From the cell containing the given text, extract its center point as (x, y) coordinate. 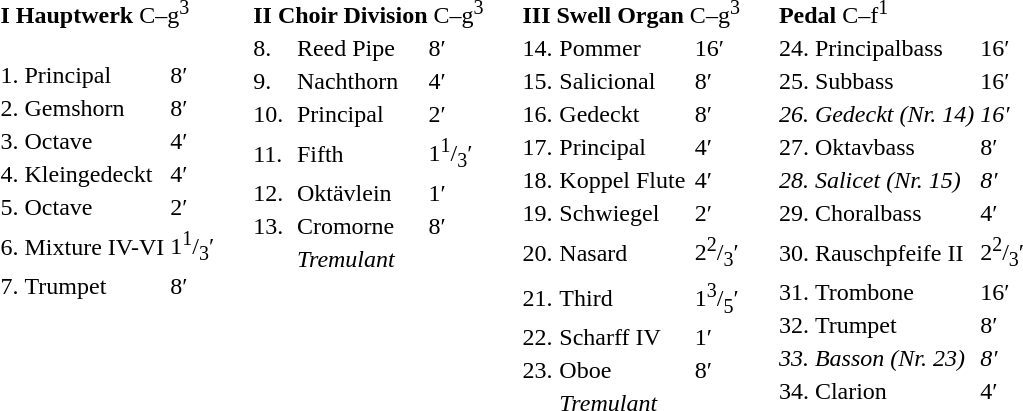
21. (538, 298)
Oktävlein (360, 193)
18. (538, 180)
Principalbass (894, 48)
8. (272, 48)
11. (272, 154)
Basson (Nr. 23) (894, 358)
Fifth (360, 154)
30. (794, 252)
Nasard (624, 252)
12. (272, 193)
14. (538, 48)
32. (794, 325)
Tremulant (360, 259)
25. (794, 81)
10. (272, 114)
34. (794, 391)
33. (794, 358)
9. (272, 81)
Salicional (624, 81)
Choralbass (894, 213)
Reed Pipe (360, 48)
Cromorne (360, 226)
Pommer (624, 48)
Scharff IV (624, 338)
19. (538, 213)
Gedeckt (624, 114)
Mixture IV-VI (94, 246)
Koppel Flute (624, 180)
Trombone (894, 292)
Oktavbass (894, 147)
26. (794, 114)
Oboe (624, 371)
Subbass (894, 81)
Clarion (894, 391)
23. (538, 371)
Salicet (Nr. 15) (894, 180)
16. (538, 114)
Gemshorn (94, 108)
29. (794, 213)
28. (794, 180)
13. (272, 226)
Kleingedeckt (94, 174)
20. (538, 252)
Rauschpfeife II (894, 252)
31. (794, 292)
Schwiegel (624, 213)
27. (794, 147)
13/5′ (717, 298)
Nachthorn (360, 81)
15. (538, 81)
22. (538, 338)
Gedeckt (Nr. 14) (894, 114)
17. (538, 147)
16′ (717, 48)
22/3′ (717, 252)
Third (624, 298)
24. (794, 48)
